Determine the (X, Y) coordinate at the center of the cell enclosing the given text.  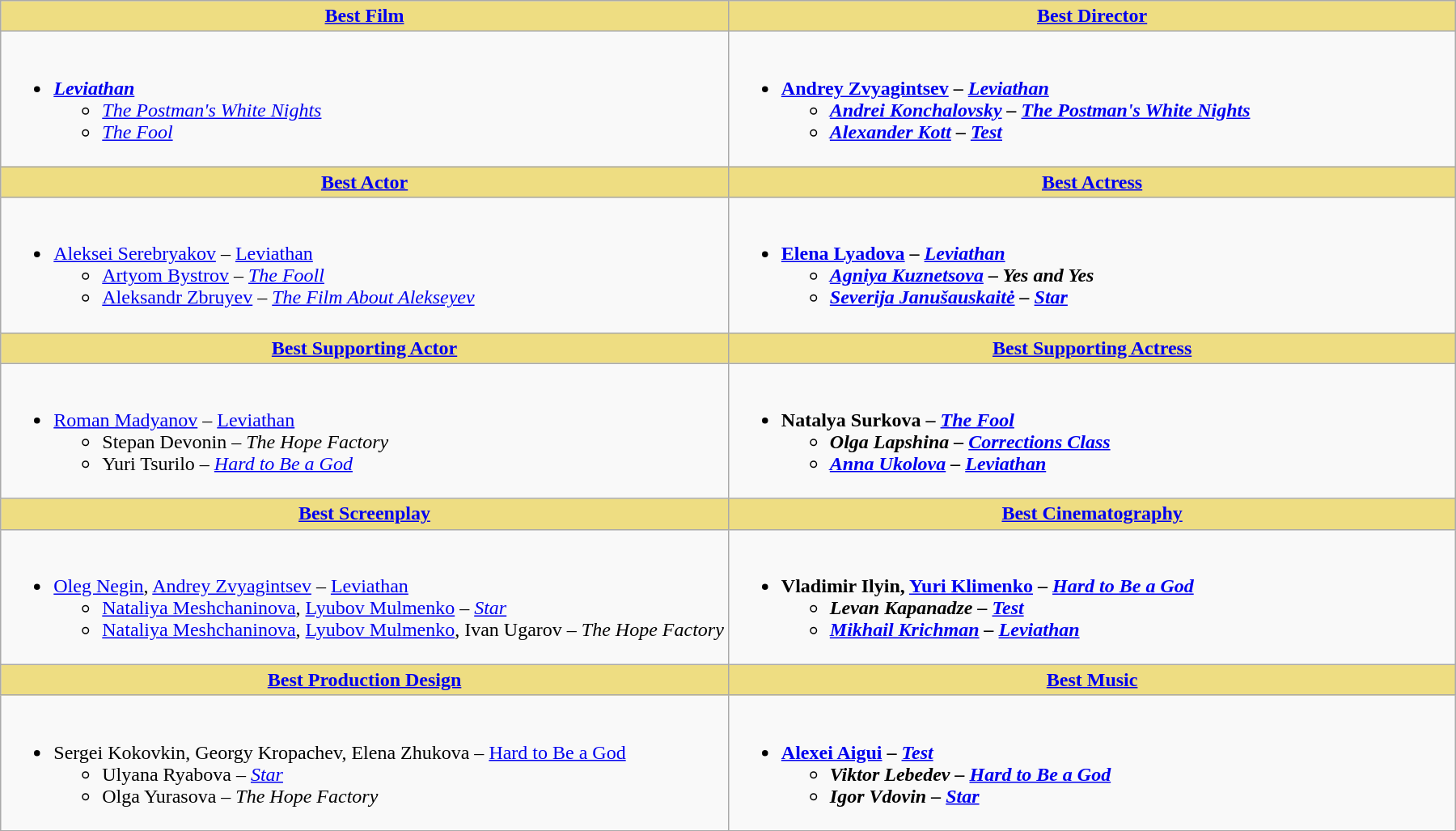
Aleksei Serebryakov – LeviathanArtyom Bystrov – The FoollAleksandr Zbruyev – The Film About Alekseyev (365, 265)
Natalya Surkova – The FoolOlga Lapshina – Corrections ClassAnna Ukolova – Leviathan (1092, 430)
Best Supporting Actor (365, 348)
Best Actress (1092, 182)
Best Music (1092, 680)
Best Director (1092, 16)
Roman Madyanov – LeviathanStepan Devonin – The Hope FactoryYuri Tsurilo – Hard to Be a God (365, 430)
LeviathanThe Postman's White NightsThe Fool (365, 99)
Best Actor (365, 182)
Alexei Aigui – TestViktor Lebedev – Hard to Be a GodIgor Vdovin – Star (1092, 762)
Andrey Zvyagintsev – LeviathanAndrei Konchalovsky – The Postman's White NightsAlexander Kott – Test (1092, 99)
Best Production Design (365, 680)
Elena Lyadova – LeviathanAgniya Kuznetsova – Yes and YesSeverija Janušauskaitė – Star (1092, 265)
Best Screenplay (365, 514)
Best Film (365, 16)
Best Supporting Actress (1092, 348)
Vladimir Ilyin, Yuri Klimenko – Hard to Be a GodLevan Kapanadze – TestMikhail Krichman – Leviathan (1092, 597)
Sergei Kokovkin, Georgy Kropachev, Elena Zhukova – Hard to Be a GodUlyana Ryabova – StarOlga Yurasova – The Hope Factory (365, 762)
Best Cinematography (1092, 514)
